Extract the [X, Y] coordinate from the center of the cell holding the provided text.  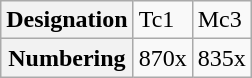
Mc3 [222, 20]
Numbering [67, 58]
Designation [67, 20]
835x [222, 58]
870x [162, 58]
Tc1 [162, 20]
